Return (x, y) of the center of cell containing provided text 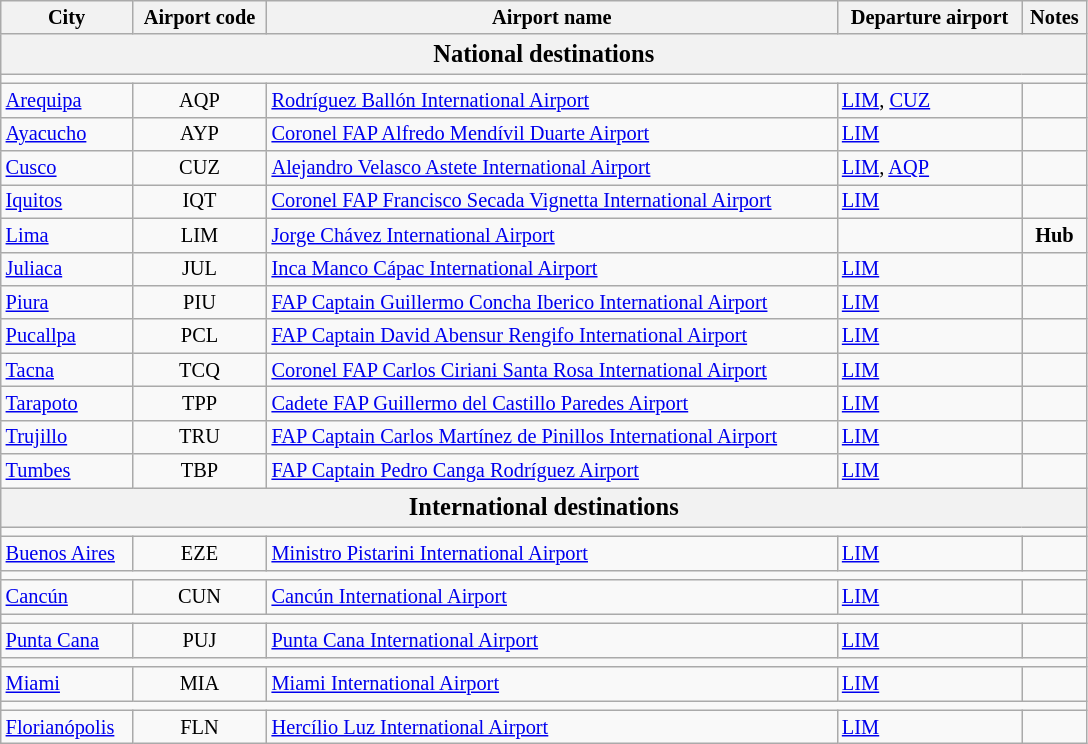
Alejandro Velasco Astete International Airport (552, 168)
Ministro Pistarini International Airport (552, 553)
Cusco (67, 168)
Miami (67, 683)
Ayacucho (67, 134)
MIA (199, 683)
TRU (199, 437)
Trujillo (67, 437)
Departure airport (930, 17)
CUZ (199, 168)
Airport code (199, 17)
Punta Cana International Airport (552, 640)
Cancún International Airport (552, 597)
Inca Manco Cápac International Airport (552, 269)
PIU (199, 302)
Coronel FAP Alfredo Mendívil Duarte Airport (552, 134)
Tumbes (67, 471)
Piura (67, 302)
PCL (199, 336)
Cadete FAP Guillermo del Castillo Paredes Airport (552, 403)
Pucallpa (67, 336)
Airport name (552, 17)
International destinations (544, 507)
Juliaca (67, 269)
National destinations (544, 54)
Cancún (67, 597)
TBP (199, 471)
FLN (199, 727)
FAP Captain Carlos Martínez de Pinillos International Airport (552, 437)
TCQ (199, 370)
AQP (199, 100)
AYP (199, 134)
City (67, 17)
Jorge Chávez International Airport (552, 235)
Arequipa (67, 100)
Tarapoto (67, 403)
Notes (1054, 17)
Punta Cana (67, 640)
LIM, AQP (930, 168)
Hub (1054, 235)
JUL (199, 269)
FAP Captain Pedro Canga Rodríguez Airport (552, 471)
TPP (199, 403)
EZE (199, 553)
CUN (199, 597)
Lima (67, 235)
Iquitos (67, 201)
Coronel FAP Francisco Secada Vignetta International Airport (552, 201)
Tacna (67, 370)
Rodríguez Ballón International Airport (552, 100)
Hercílio Luz International Airport (552, 727)
LIM, CUZ (930, 100)
FAP Captain Guillermo Concha Iberico International Airport (552, 302)
Coronel FAP Carlos Ciriani Santa Rosa International Airport (552, 370)
Buenos Aires (67, 553)
Miami International Airport (552, 683)
Florianópolis (67, 727)
IQT (199, 201)
PUJ (199, 640)
FAP Captain David Abensur Rengifo International Airport (552, 336)
